Extract the (x, y) coordinate from the center of the cell holding the provided text.  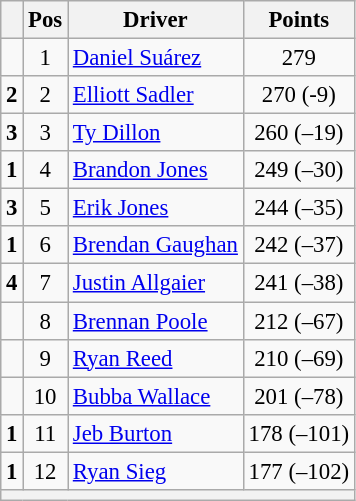
260 (–19) (298, 133)
Daniel Suárez (156, 58)
5 (46, 208)
279 (298, 58)
201 (–78) (298, 396)
210 (–69) (298, 358)
Brennan Poole (156, 321)
Bubba Wallace (156, 396)
11 (46, 433)
8 (46, 321)
270 (-9) (298, 95)
241 (–38) (298, 283)
Elliott Sadler (156, 95)
Ryan Reed (156, 358)
249 (–30) (298, 170)
10 (46, 396)
Jeb Burton (156, 433)
Brandon Jones (156, 170)
7 (46, 283)
Pos (46, 20)
9 (46, 358)
212 (–67) (298, 321)
6 (46, 245)
12 (46, 471)
Points (298, 20)
178 (–101) (298, 433)
Erik Jones (156, 208)
244 (–35) (298, 208)
Brendan Gaughan (156, 245)
242 (–37) (298, 245)
Ty Dillon (156, 133)
Justin Allgaier (156, 283)
Ryan Sieg (156, 471)
Driver (156, 20)
177 (–102) (298, 471)
